Find where the given text appears and provide that cell's center as (X, Y) coordinate. 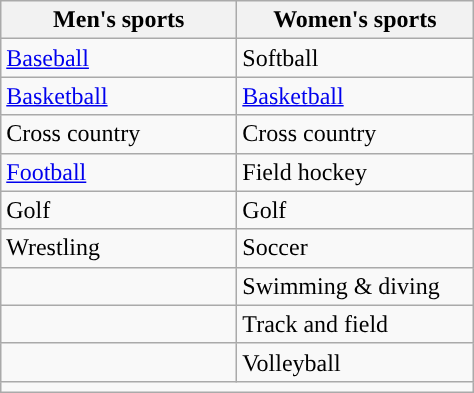
Men's sports (119, 20)
Wrestling (119, 248)
Soccer (355, 248)
Softball (355, 58)
Football (119, 172)
Field hockey (355, 172)
Track and field (355, 324)
Women's sports (355, 20)
Volleyball (355, 362)
Baseball (119, 58)
Swimming & diving (355, 286)
